Scan for the cell matching the given text and deliver its [X, Y] coordinate at center. 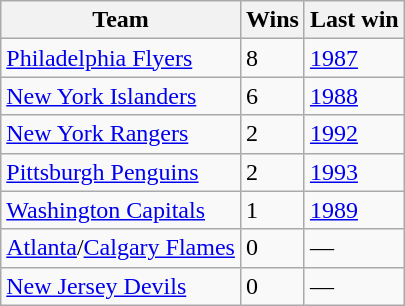
Last win [354, 20]
New York Rangers [121, 134]
1989 [354, 210]
Wins [272, 20]
6 [272, 96]
1988 [354, 96]
Pittsburgh Penguins [121, 172]
Philadelphia Flyers [121, 58]
Washington Capitals [121, 210]
Team [121, 20]
Atlanta/Calgary Flames [121, 248]
1987 [354, 58]
New Jersey Devils [121, 286]
1 [272, 210]
1992 [354, 134]
New York Islanders [121, 96]
8 [272, 58]
1993 [354, 172]
